Return [X, Y] of the center of cell containing provided text 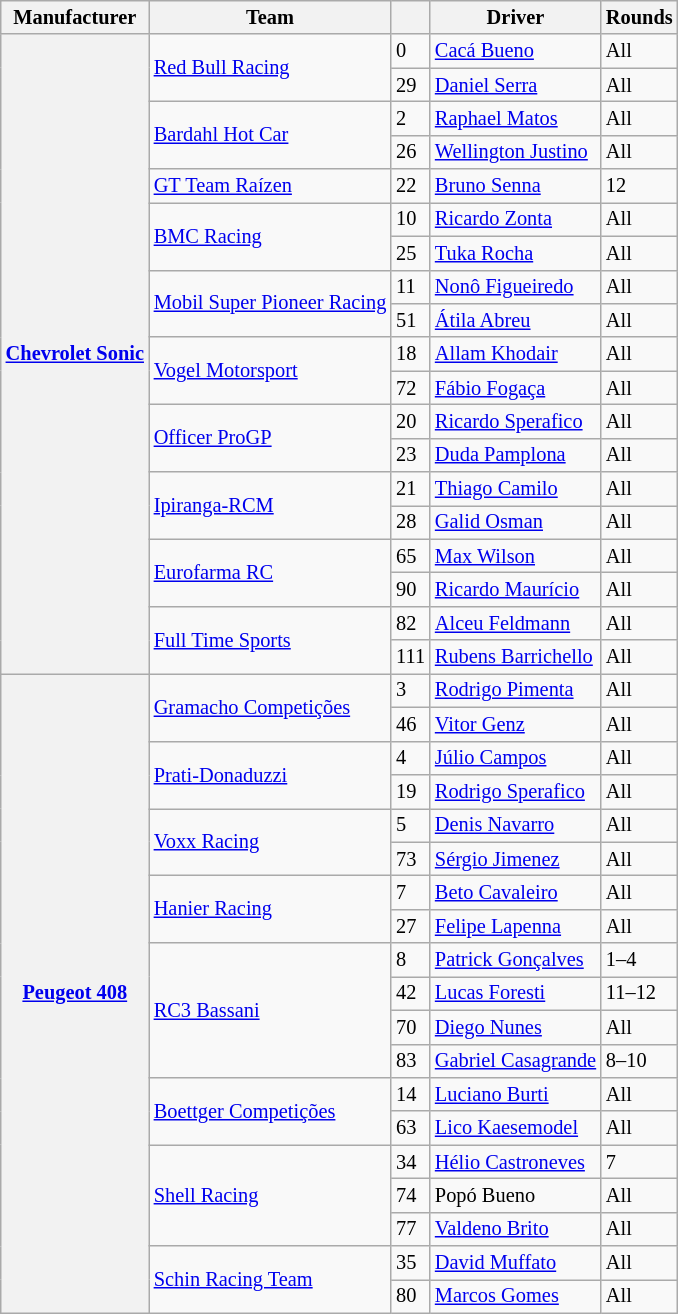
Driver [516, 17]
22 [410, 186]
Gramacho Competições [270, 706]
21 [410, 489]
29 [410, 85]
20 [410, 421]
Rodrigo Sperafico [516, 791]
Galid Osman [516, 522]
Lico Kaesemodel [516, 1128]
25 [410, 253]
BMC Racing [270, 236]
Eurofarma RC [270, 572]
26 [410, 152]
46 [410, 724]
5 [410, 825]
80 [410, 1296]
Team [270, 17]
35 [410, 1263]
77 [410, 1229]
83 [410, 1061]
28 [410, 522]
Rodrigo Pimenta [516, 690]
Rubens Barrichello [516, 657]
Voxx Racing [270, 842]
Max Wilson [516, 556]
Officer ProGP [270, 438]
Marcos Gomes [516, 1296]
0 [410, 51]
Bruno Senna [516, 186]
Tuka Rocha [516, 253]
Júlio Campos [516, 758]
Ricardo Maurício [516, 589]
Wellington Justino [516, 152]
Alceu Feldmann [516, 623]
51 [410, 320]
Sérgio Jimenez [516, 859]
23 [410, 455]
Full Time Sports [270, 640]
Hanier Racing [270, 908]
2 [410, 118]
14 [410, 1094]
Boettger Competições [270, 1110]
4 [410, 758]
82 [410, 623]
Schin Racing Team [270, 1280]
Diego Nunes [516, 1027]
12 [640, 186]
GT Team Raízen [270, 186]
Prati-Donaduzzi [270, 774]
Manufacturer [75, 17]
1–4 [640, 960]
Vitor Genz [516, 724]
Felipe Lapenna [516, 926]
Thiago Camilo [516, 489]
Beto Cavaleiro [516, 892]
70 [410, 1027]
Gabriel Casagrande [516, 1061]
Duda Pamplona [516, 455]
Patrick Gonçalves [516, 960]
Daniel Serra [516, 85]
Red Bull Racing [270, 68]
Chevrolet Sonic [75, 354]
10 [410, 219]
Allam Khodair [516, 354]
11 [410, 287]
Átila Abreu [516, 320]
18 [410, 354]
42 [410, 993]
8 [410, 960]
90 [410, 589]
Denis Navarro [516, 825]
8–10 [640, 1061]
Hélio Castroneves [516, 1162]
Peugeot 408 [75, 992]
19 [410, 791]
Ricardo Zonta [516, 219]
Fábio Fogaça [516, 388]
Mobil Super Pioneer Racing [270, 304]
73 [410, 859]
63 [410, 1128]
65 [410, 556]
David Muffato [516, 1263]
Popó Bueno [516, 1195]
Rounds [640, 17]
34 [410, 1162]
72 [410, 388]
Raphael Matos [516, 118]
3 [410, 690]
Ricardo Sperafico [516, 421]
Cacá Bueno [516, 51]
Vogel Motorsport [270, 370]
11–12 [640, 993]
Luciano Burti [516, 1094]
111 [410, 657]
Ipiranga-RCM [270, 506]
Shell Racing [270, 1196]
RC3 Bassani [270, 1010]
Valdeno Brito [516, 1229]
Lucas Foresti [516, 993]
74 [410, 1195]
Bardahl Hot Car [270, 134]
27 [410, 926]
Nonô Figueiredo [516, 287]
